Return (x, y) of the center of cell containing provided text 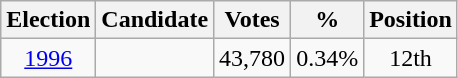
Position (411, 20)
43,780 (252, 58)
Votes (252, 20)
12th (411, 58)
0.34% (328, 58)
% (328, 20)
Election (48, 20)
1996 (48, 58)
Candidate (155, 20)
